Search for the cell housing the specified text and yield its (X, Y) center coordinate. 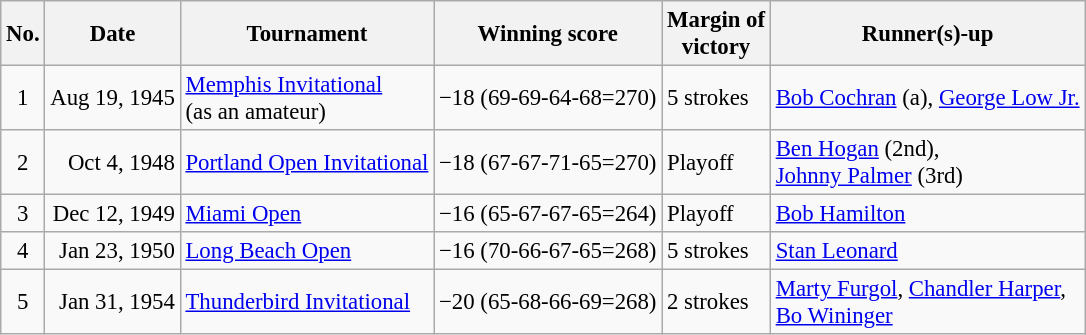
No. (23, 34)
−18 (69-69-64-68=270) (548, 98)
Portland Open Invitational (307, 162)
Oct 4, 1948 (112, 162)
Margin ofvictory (716, 34)
3 (23, 214)
Tournament (307, 34)
Dec 12, 1949 (112, 214)
Date (112, 34)
−18 (67-67-71-65=270) (548, 162)
4 (23, 251)
−16 (70-66-67-65=268) (548, 251)
Runner(s)-up (928, 34)
Thunderbird Invitational (307, 302)
Aug 19, 1945 (112, 98)
Winning score (548, 34)
Memphis Invitational(as an amateur) (307, 98)
2 strokes (716, 302)
5 (23, 302)
Marty Furgol, Chandler Harper, Bo Wininger (928, 302)
Jan 23, 1950 (112, 251)
Miami Open (307, 214)
−20 (65-68-66-69=268) (548, 302)
Bob Cochran (a), George Low Jr. (928, 98)
2 (23, 162)
Long Beach Open (307, 251)
Bob Hamilton (928, 214)
Jan 31, 1954 (112, 302)
Ben Hogan (2nd), Johnny Palmer (3rd) (928, 162)
Stan Leonard (928, 251)
−16 (65-67-67-65=264) (548, 214)
1 (23, 98)
